Return [X, Y] of the center of cell containing provided text 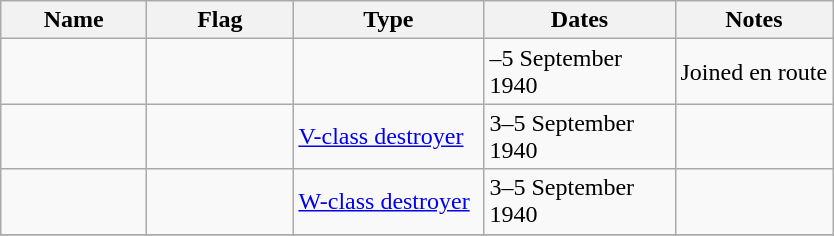
Notes [754, 20]
–5 September 1940 [580, 72]
V-class destroyer [388, 136]
Flag [220, 20]
Joined en route [754, 72]
Type [388, 20]
W-class destroyer [388, 202]
Dates [580, 20]
Name [74, 20]
